Return [X, Y] of the center of cell containing provided text 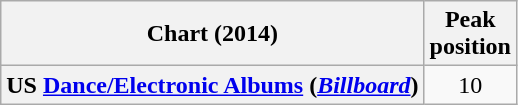
Peakposition [470, 34]
10 [470, 85]
Chart (2014) [212, 34]
US Dance/Electronic Albums (Billboard) [212, 85]
